Extract the [X, Y] coordinate from the center of the cell holding the provided text.  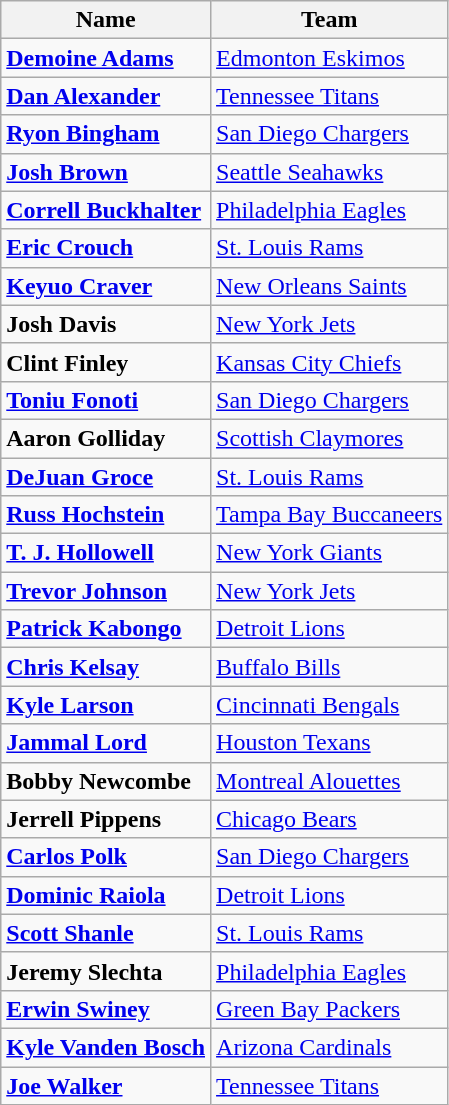
Erwin Swiney [106, 1009]
Trevor Johnson [106, 591]
Edmonton Eskimos [330, 58]
Chris Kelsay [106, 667]
Josh Davis [106, 324]
Dominic Raiola [106, 895]
New Orleans Saints [330, 286]
New York Giants [330, 553]
DeJuan Groce [106, 477]
Montreal Alouettes [330, 781]
Joe Walker [106, 1085]
Bobby Newcombe [106, 781]
Aaron Golliday [106, 438]
Tampa Bay Buccaneers [330, 515]
Clint Finley [106, 362]
Arizona Cardinals [330, 1047]
Keyuo Craver [106, 286]
Eric Crouch [106, 248]
Green Bay Packers [330, 1009]
Patrick Kabongo [106, 629]
Houston Texans [330, 743]
Carlos Polk [106, 857]
Russ Hochstein [106, 515]
Correll Buckhalter [106, 210]
Josh Brown [106, 172]
Jeremy Slechta [106, 971]
Ryon Bingham [106, 134]
Buffalo Bills [330, 667]
Scott Shanle [106, 933]
Demoine Adams [106, 58]
T. J. Hollowell [106, 553]
Name [106, 20]
Toniu Fonoti [106, 400]
Dan Alexander [106, 96]
Jammal Lord [106, 743]
Seattle Seahawks [330, 172]
Chicago Bears [330, 819]
Kansas City Chiefs [330, 362]
Cincinnati Bengals [330, 705]
Scottish Claymores [330, 438]
Kyle Larson [106, 705]
Kyle Vanden Bosch [106, 1047]
Team [330, 20]
Jerrell Pippens [106, 819]
